Extract the (x, y) coordinate from the center of the cell holding the provided text.  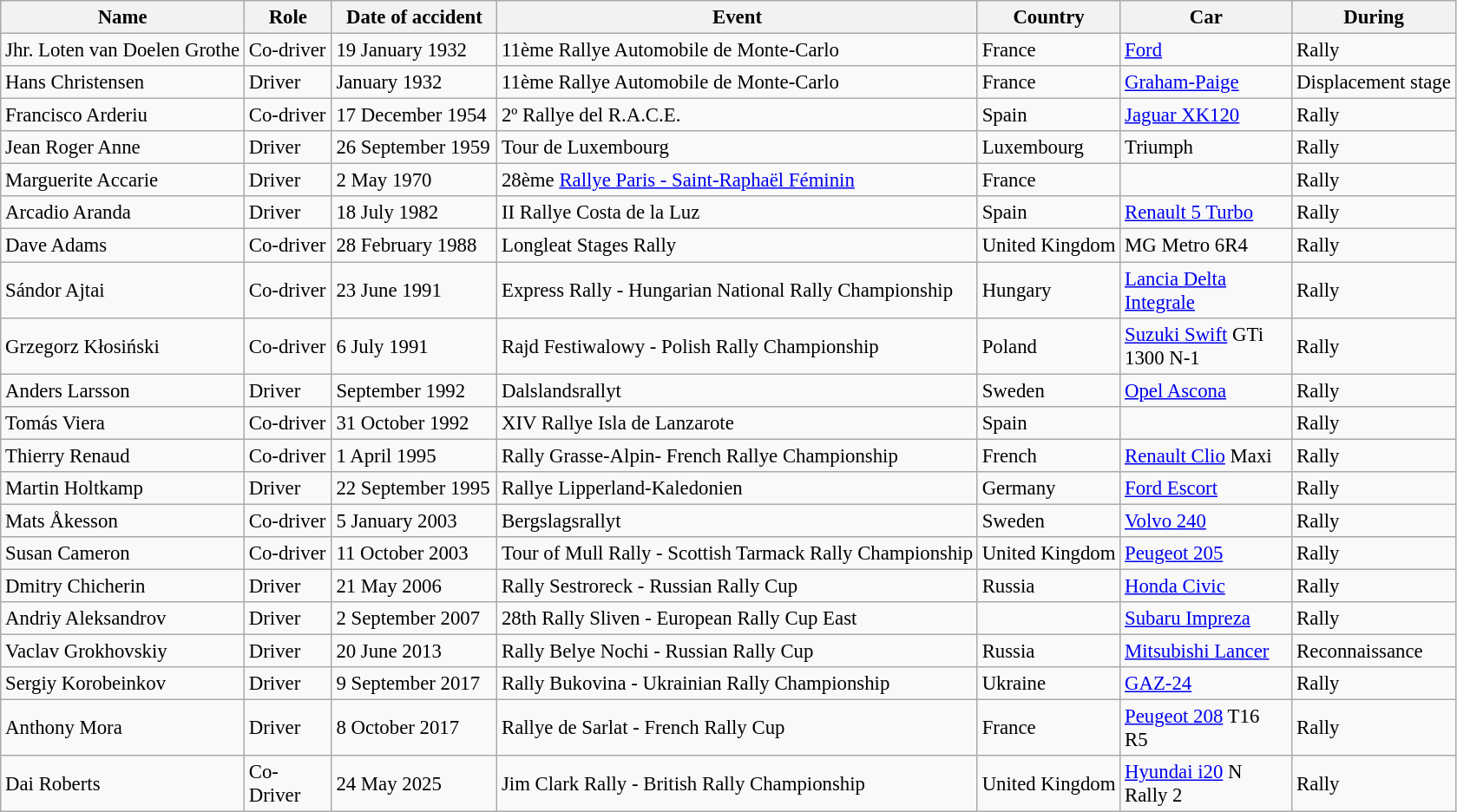
Hungary (1048, 290)
Dai Roberts (123, 784)
Anthony Mora (123, 729)
Jaguar XK120 (1206, 115)
Ukraine (1048, 684)
Vaclav Grokhovskiy (123, 652)
Express Rally - Hungarian National Rally Championship (738, 290)
Co-Driver (288, 784)
1 April 1995 (415, 455)
Renault 5 Turbo (1206, 213)
Jean Roger Anne (123, 147)
Dave Adams (123, 246)
Rallye Lipperland-Kaledonien (738, 488)
Triumph (1206, 147)
Rally Grasse-Alpin- French Rallye Championship (738, 455)
Rally Bukovina - Ukrainian Rally Championship (738, 684)
28 February 1988 (415, 246)
6 July 1991 (415, 345)
Tour of Mull Rally - Scottish Tarmack Rally Championship (738, 553)
Displacement stage (1374, 82)
Anders Larsson (123, 390)
5 January 2003 (415, 521)
24 May 2025 (415, 784)
GAZ-24 (1206, 684)
Country (1048, 17)
Rally Belye Nochi - Russian Rally Cup (738, 652)
Dalslandsrallyt (738, 390)
Hyundai i20 N Rally 2 (1206, 784)
Dmitry Chicherin (123, 586)
Rally Sestroreck - Russian Rally Cup (738, 586)
Lancia Delta Integrale (1206, 290)
Hans Christensen (123, 82)
Event (738, 17)
2 May 1970 (415, 180)
Opel Ascona (1206, 390)
8 October 2017 (415, 729)
Suzuki Swift GTi 1300 N-1 (1206, 345)
18 July 1982 (415, 213)
Sándor Ajtai (123, 290)
Marguerite Accarie (123, 180)
19 January 1932 (415, 50)
Tomás Viera (123, 422)
Arcadio Aranda (123, 213)
26 September 1959 (415, 147)
XIV Rallye Isla de Lanzarote (738, 422)
Germany (1048, 488)
II Rallye Costa de la Luz (738, 213)
9 September 2017 (415, 684)
Renault Clio Maxi (1206, 455)
28th Rally Sliven - European Rally Cup East (738, 619)
Tour de Luxembourg (738, 147)
Mitsubishi Lancer (1206, 652)
Role (288, 17)
Luxembourg (1048, 147)
21 May 2006 (415, 586)
Jhr. Loten van Doelen Grothe (123, 50)
January 1932 (415, 82)
Rallye de Sarlat - French Rally Cup (738, 729)
Name (123, 17)
Ford Escort (1206, 488)
Susan Cameron (123, 553)
French (1048, 455)
Thierry Renaud (123, 455)
Mats Åkesson (123, 521)
Graham-Paige (1206, 82)
Grzegorz Kłosiński (123, 345)
Peugeot 208 T16 R5 (1206, 729)
Reconnaissance (1374, 652)
28ème Rallye Paris - Saint-Raphaël Féminin (738, 180)
Volvo 240 (1206, 521)
September 1992 (415, 390)
23 June 1991 (415, 290)
During (1374, 17)
2 September 2007 (415, 619)
2º Rallye del R.A.C.E. (738, 115)
Subaru Impreza (1206, 619)
11 October 2003 (415, 553)
Date of accident (415, 17)
MG Metro 6R4 (1206, 246)
Francisco Arderiu (123, 115)
Longleat Stages Rally (738, 246)
Ford (1206, 50)
22 September 1995 (415, 488)
Rajd Festiwalowy - Polish Rally Championship (738, 345)
Martin Holtkamp (123, 488)
17 December 1954 (415, 115)
Poland (1048, 345)
Bergslagsrallyt (738, 521)
31 October 1992 (415, 422)
Jim Clark Rally - British Rally Championship (738, 784)
Honda Civic (1206, 586)
Sergiy Korobeinkov (123, 684)
Peugeot 205 (1206, 553)
Andriy Aleksandrov (123, 619)
Car (1206, 17)
20 June 2013 (415, 652)
